Extract the (X, Y) coordinate from the center of the cell holding the provided text.  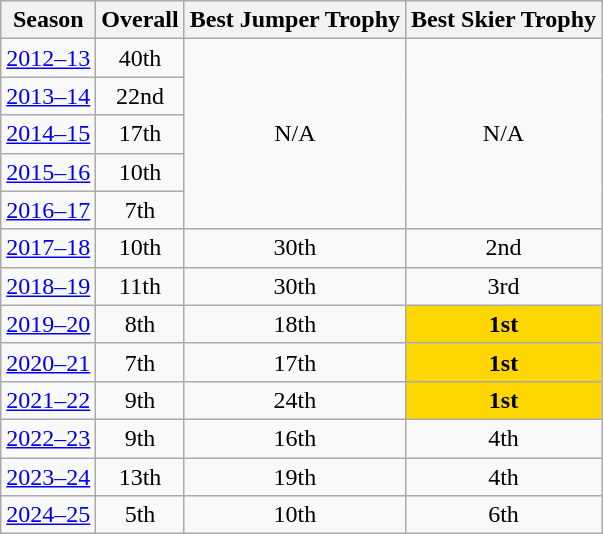
16th (294, 438)
3rd (504, 286)
2016–17 (48, 210)
13th (140, 477)
2nd (504, 248)
6th (504, 515)
2018–19 (48, 286)
2019–20 (48, 324)
2013–14 (48, 96)
8th (140, 324)
Overall (140, 20)
2020–21 (48, 362)
18th (294, 324)
Best Skier Trophy (504, 20)
19th (294, 477)
40th (140, 58)
2014–15 (48, 134)
2012–13 (48, 58)
Best Jumper Trophy (294, 20)
2022–23 (48, 438)
2024–25 (48, 515)
11th (140, 286)
5th (140, 515)
2015–16 (48, 172)
22nd (140, 96)
Season (48, 20)
24th (294, 400)
2021–22 (48, 400)
2017–18 (48, 248)
2023–24 (48, 477)
